Find where the given text appears and provide that cell's center as [X, Y] coordinate. 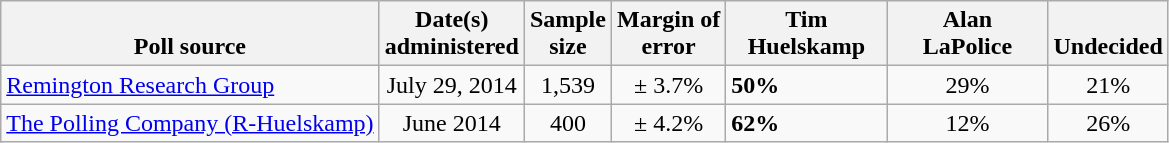
26% [1108, 123]
400 [568, 123]
The Polling Company (R-Huelskamp) [190, 123]
Poll source [190, 34]
62% [806, 123]
Undecided [1108, 34]
12% [968, 123]
Remington Research Group [190, 85]
± 4.2% [668, 123]
Date(s)administered [452, 34]
± 3.7% [668, 85]
29% [968, 85]
21% [1108, 85]
Samplesize [568, 34]
TimHuelskamp [806, 34]
July 29, 2014 [452, 85]
1,539 [568, 85]
Margin oferror [668, 34]
AlanLaPolice [968, 34]
50% [806, 85]
June 2014 [452, 123]
